Capture the cell that displays the provided text and extract its [X, Y] central coordinate. 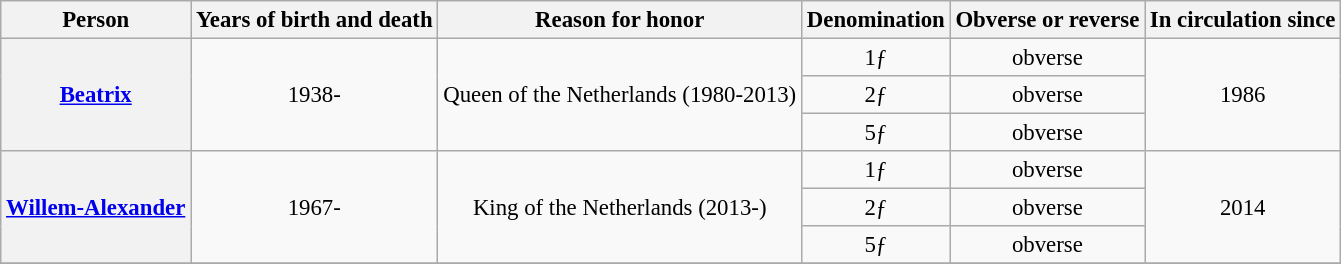
1967- [314, 208]
Obverse or reverse [1047, 20]
King of the Netherlands (2013-) [620, 208]
Denomination [876, 20]
Years of birth and death [314, 20]
1986 [1243, 96]
In circulation since [1243, 20]
Queen of the Netherlands (1980-2013) [620, 96]
1938- [314, 96]
Reason for honor [620, 20]
2014 [1243, 208]
Beatrix [96, 96]
Person [96, 20]
Willem-Alexander [96, 208]
